Provide the (x, y) coordinate of the cell's center where the given text is located.  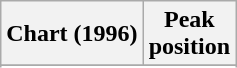
Peakposition (189, 34)
Chart (1996) (72, 34)
